Scan for the cell matching the given text and deliver its [X, Y] coordinate at center. 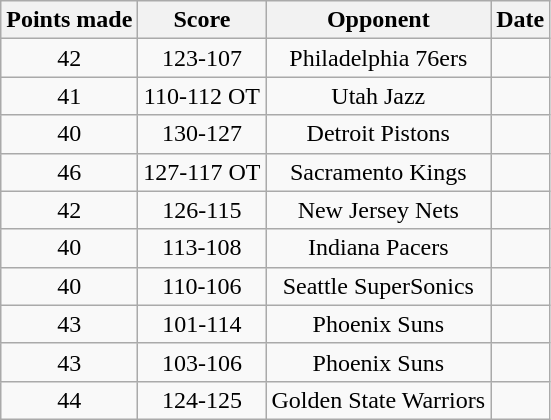
Indiana Pacers [378, 248]
124-125 [202, 400]
110-106 [202, 286]
113-108 [202, 248]
Points made [70, 20]
103-106 [202, 362]
Utah Jazz [378, 96]
44 [70, 400]
Golden State Warriors [378, 400]
Philadelphia 76ers [378, 58]
46 [70, 172]
Seattle SuperSonics [378, 286]
41 [70, 96]
Sacramento Kings [378, 172]
123-107 [202, 58]
110-112 OT [202, 96]
Score [202, 20]
126-115 [202, 210]
New Jersey Nets [378, 210]
101-114 [202, 324]
Opponent [378, 20]
130-127 [202, 134]
Date [520, 20]
Detroit Pistons [378, 134]
127-117 OT [202, 172]
